Locate the cell with the specified text and output its [X, Y] center coordinate. 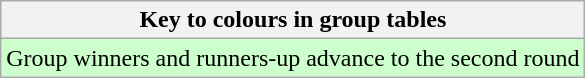
Group winners and runners-up advance to the second round [293, 58]
Key to colours in group tables [293, 20]
